For the text-containing cell, return its midpoint in (x, y) coordinate format. 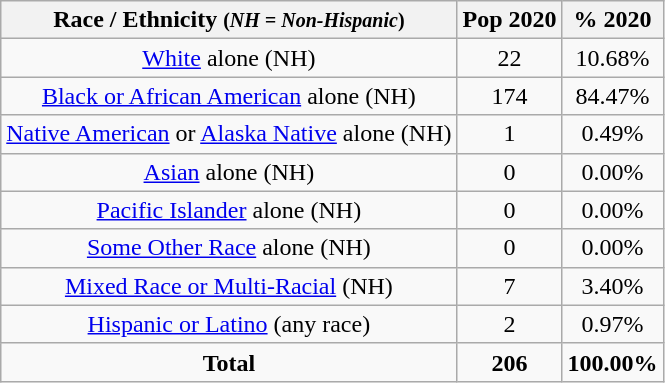
Mixed Race or Multi-Racial (NH) (229, 286)
0.49% (612, 134)
Native American or Alaska Native alone (NH) (229, 134)
White alone (NH) (229, 58)
100.00% (612, 362)
22 (510, 58)
84.47% (612, 96)
Hispanic or Latino (any race) (229, 324)
Race / Ethnicity (NH = Non-Hispanic) (229, 20)
0.97% (612, 324)
Black or African American alone (NH) (229, 96)
Total (229, 362)
Pop 2020 (510, 20)
10.68% (612, 58)
2 (510, 324)
Some Other Race alone (NH) (229, 248)
3.40% (612, 286)
Pacific Islander alone (NH) (229, 210)
174 (510, 96)
% 2020 (612, 20)
206 (510, 362)
Asian alone (NH) (229, 172)
1 (510, 134)
7 (510, 286)
